Determine the (X, Y) coordinate at the center of the cell enclosing the given text.  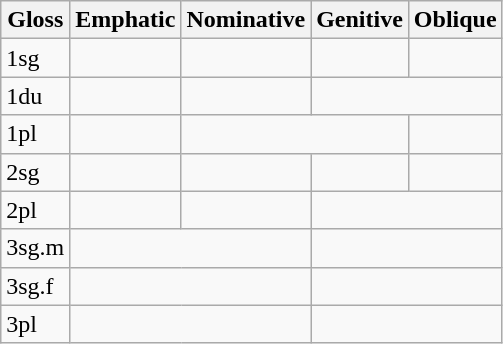
1sg (36, 58)
Genitive (360, 20)
3sg.m (36, 248)
1pl (36, 134)
1du (36, 96)
2sg (36, 172)
Emphatic (126, 20)
Oblique (455, 20)
Gloss (36, 20)
3pl (36, 324)
3sg.f (36, 286)
2pl (36, 210)
Nominative (246, 20)
